Detect which cell encompasses the target text, then output its [x, y] center coordinate. 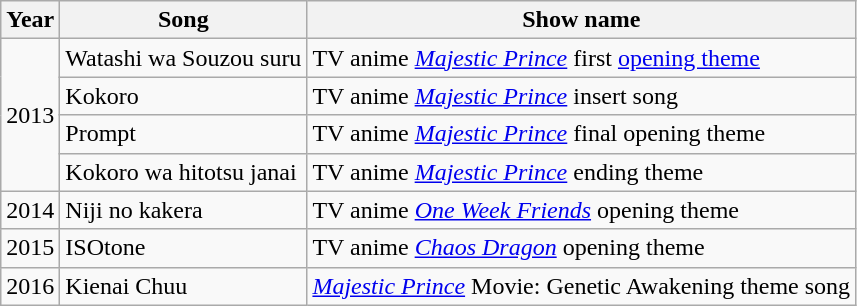
Kienai Chuu [184, 286]
Kokoro wa hitotsu janai [184, 172]
TV anime Majestic Prince ending theme [582, 172]
2014 [30, 210]
Year [30, 20]
Kokoro [184, 96]
2013 [30, 115]
ISOtone [184, 248]
Prompt [184, 134]
2016 [30, 286]
Watashi wa Souzou suru [184, 58]
TV anime Majestic Prince final opening theme [582, 134]
2015 [30, 248]
Niji no kakera [184, 210]
Song [184, 20]
Majestic Prince Movie: Genetic Awakening theme song [582, 286]
TV anime Majestic Prince first opening theme [582, 58]
TV anime One Week Friends opening theme [582, 210]
TV anime Chaos Dragon opening theme [582, 248]
TV anime Majestic Prince insert song [582, 96]
Show name [582, 20]
